For the text-containing cell, return its midpoint in (X, Y) coordinate format. 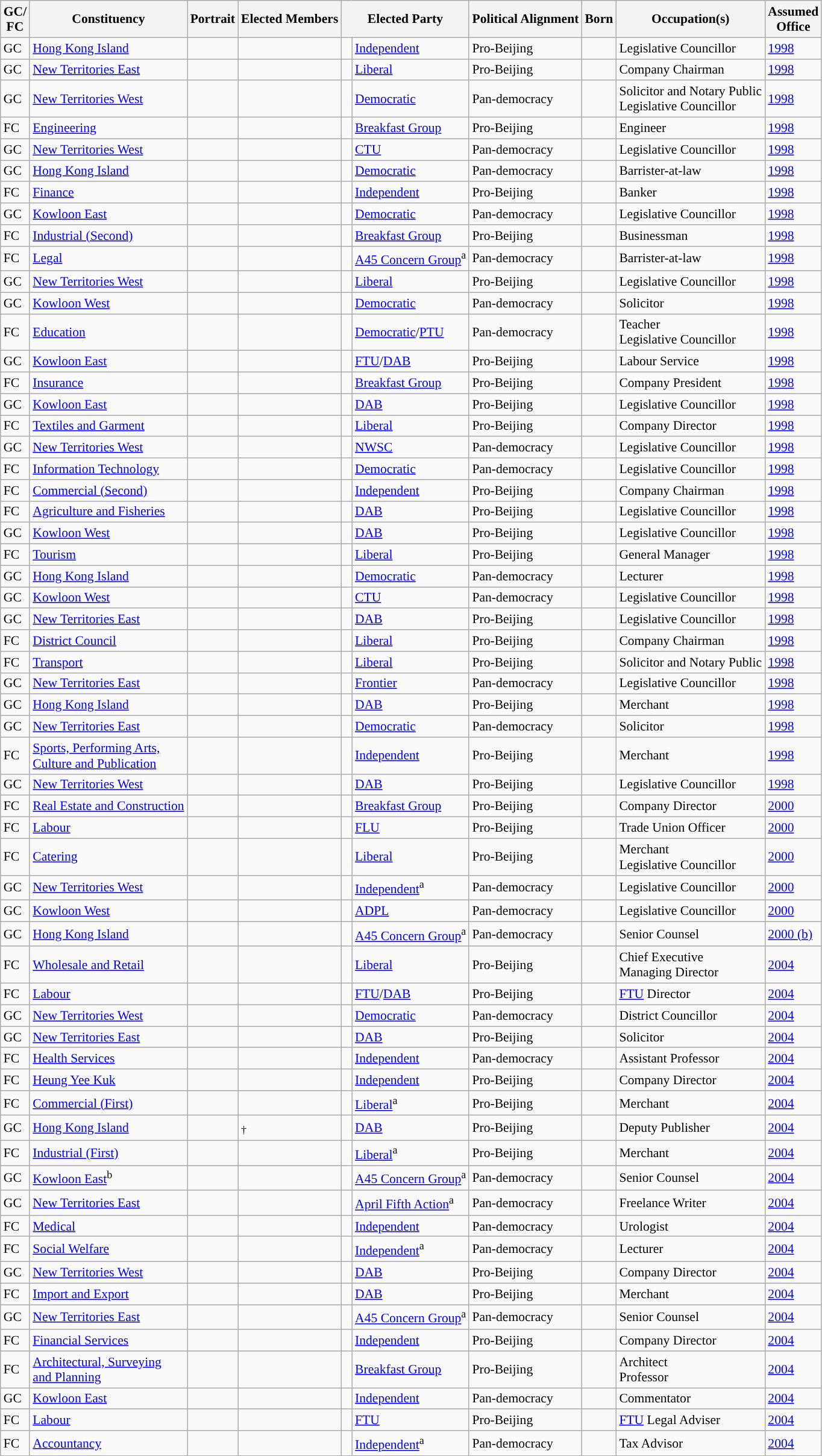
Commercial (Second) (108, 491)
2000 (b) (793, 934)
Constituency (108, 19)
Labour Service (691, 362)
Textiles and Garment (108, 426)
Tourism (108, 555)
Information Technology (108, 469)
Occupation(s) (691, 19)
Accountancy (108, 1443)
Finance (108, 193)
Insurance (108, 383)
Businessman (691, 236)
Elected Party (405, 19)
Political Alignment (526, 19)
MerchantLegislative Councillor (691, 857)
Urologist (691, 1226)
Financial Services (108, 1340)
† (289, 1128)
Engineering (108, 128)
April Fifth Actiona (410, 1203)
Education (108, 333)
Solicitor and Notary Public (691, 662)
General Manager (691, 555)
Banker (691, 193)
Commercial (First) (108, 1103)
Health Services (108, 1059)
Wholesale and Retail (108, 965)
Industrial (Second) (108, 236)
FTU Legal Adviser (691, 1420)
TeacherLegislative Councillor (691, 333)
Tax Advisor (691, 1443)
Engineer (691, 128)
Democratic/PTU (410, 333)
Transport (108, 662)
Elected Members (289, 19)
Frontier (410, 683)
FLU (410, 828)
AssumedOffice (793, 19)
Medical (108, 1226)
ADPL (410, 911)
District Councillor (691, 1015)
Assistant Professor (691, 1059)
Social Welfare (108, 1249)
Solicitor and Notary PublicLegislative Councillor (691, 99)
Commentator (691, 1399)
FTU (410, 1420)
Real Estate and Construction (108, 806)
GC/FC (16, 19)
Agriculture and Fisheries (108, 512)
Freelance Writer (691, 1203)
District Council (108, 641)
FTU Director (691, 994)
Portrait (213, 19)
Industrial (First) (108, 1153)
Kowloon Eastb (108, 1178)
Catering (108, 857)
ArchitectProfessor (691, 1369)
Architectural, Surveyingand Planning (108, 1369)
Heung Yee Kuk (108, 1080)
Deputy Publisher (691, 1128)
Trade Union Officer (691, 828)
NWSC (410, 448)
Sports, Performing Arts,Culture and Publication (108, 756)
Company President (691, 383)
Legal (108, 258)
Import and Export (108, 1294)
Chief ExecutiveManaging Director (691, 965)
Born (599, 19)
